From the cell containing the given text, extract its center point as [X, Y] coordinate. 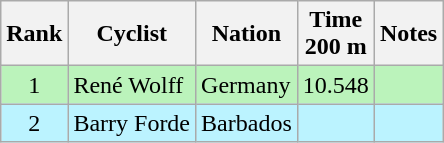
Rank [34, 34]
Cyclist [132, 34]
Nation [247, 34]
1 [34, 85]
Time200 m [336, 34]
10.548 [336, 85]
2 [34, 123]
Barry Forde [132, 123]
Germany [247, 85]
René Wolff [132, 85]
Notes [408, 34]
Barbados [247, 123]
